Pinpoint the cell where the given text exists, returning its [x, y] midpoint coordinate. 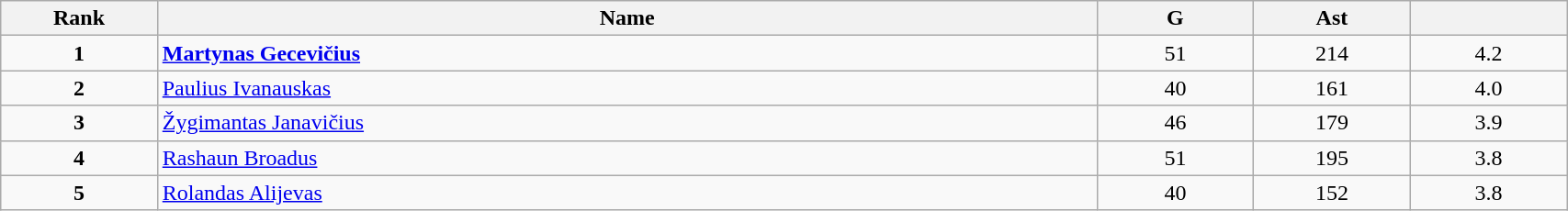
152 [1332, 193]
G [1175, 18]
1 [79, 53]
Martynas Gecevičius [626, 53]
3.9 [1488, 123]
2 [79, 88]
5 [79, 193]
195 [1332, 158]
4.2 [1488, 53]
179 [1332, 123]
46 [1175, 123]
Žygimantas Janavičius [626, 123]
214 [1332, 53]
4.0 [1488, 88]
3 [79, 123]
Rolandas Alijevas [626, 193]
161 [1332, 88]
Name [626, 18]
Rashaun Broadus [626, 158]
Ast [1332, 18]
Paulius Ivanauskas [626, 88]
4 [79, 158]
Rank [79, 18]
